Identify which cell holds the provided text, then report its [X, Y] central coordinate. 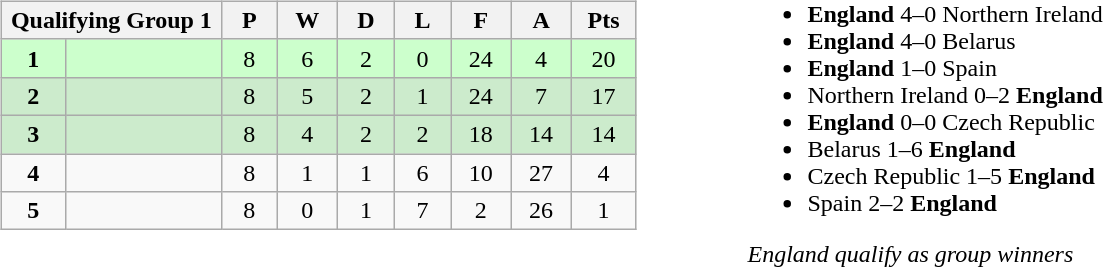
L [422, 20]
17 [603, 96]
A [541, 20]
20 [603, 58]
27 [541, 173]
Qualifying Group 1 [111, 20]
F [481, 20]
26 [541, 211]
W [307, 20]
P [250, 20]
D [366, 20]
3 [33, 134]
18 [481, 134]
10 [481, 173]
Pts [603, 20]
